Identify which cell holds the provided text, then report its (X, Y) central coordinate. 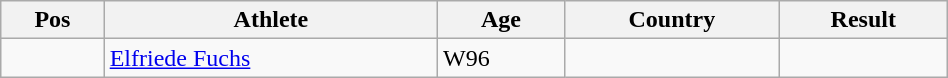
Athlete (270, 20)
Pos (52, 20)
Result (863, 20)
Age (502, 20)
Elfriede Fuchs (270, 58)
Country (672, 20)
W96 (502, 58)
